Determine the (X, Y) coordinate at the center of the cell enclosing the given text.  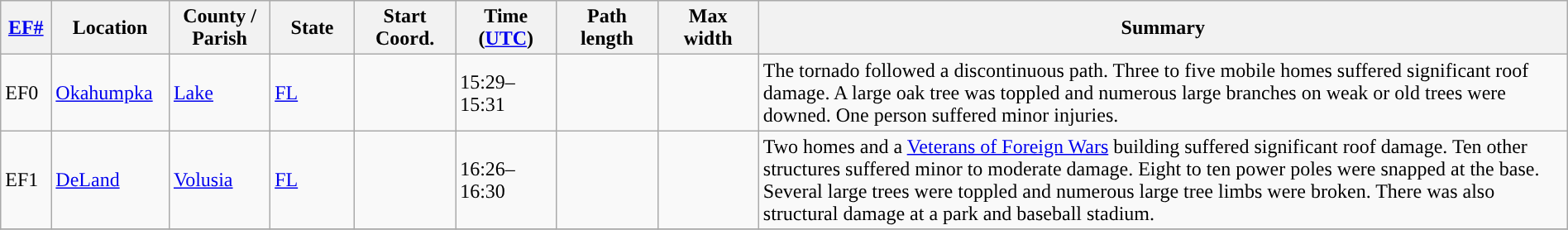
EF0 (26, 93)
EF# (26, 28)
16:26–16:30 (506, 180)
Lake (219, 93)
Okahumpka (111, 93)
Start Coord. (404, 28)
EF1 (26, 180)
15:29–15:31 (506, 93)
Location (111, 28)
Time (UTC) (506, 28)
Max width (708, 28)
DeLand (111, 180)
Volusia (219, 180)
County / Parish (219, 28)
State (313, 28)
Path length (607, 28)
Summary (1163, 28)
